Search for the cell housing the specified text and yield its [x, y] center coordinate. 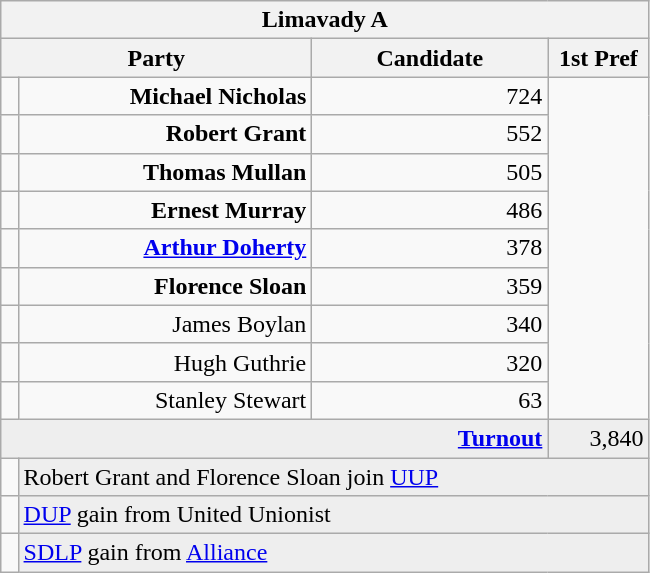
James Boylan [165, 324]
1st Pref [598, 58]
Ernest Murray [165, 210]
378 [430, 248]
SDLP gain from Alliance [334, 553]
Limavady A [325, 20]
63 [430, 400]
Robert Grant and Florence Sloan join UUP [334, 477]
Arthur Doherty [165, 248]
724 [430, 96]
552 [430, 134]
320 [430, 362]
3,840 [598, 438]
Florence Sloan [165, 286]
505 [430, 172]
Party [156, 58]
Michael Nicholas [165, 96]
Hugh Guthrie [165, 362]
486 [430, 210]
Robert Grant [165, 134]
Candidate [430, 58]
Stanley Stewart [165, 400]
DUP gain from United Unionist [334, 515]
340 [430, 324]
Turnout [274, 438]
Thomas Mullan [165, 172]
359 [430, 286]
